Pinpoint the cell where the given text exists, returning its [X, Y] midpoint coordinate. 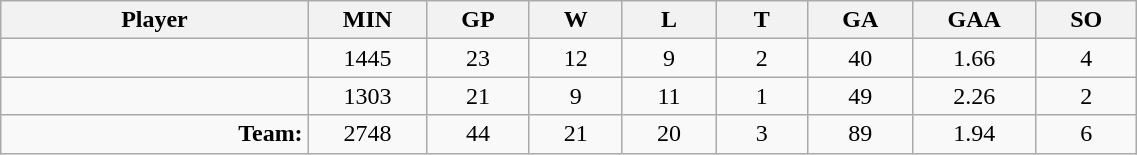
1.66 [974, 58]
6 [1086, 134]
1445 [368, 58]
L [668, 20]
44 [478, 134]
23 [478, 58]
Player [154, 20]
1303 [368, 96]
GP [478, 20]
11 [668, 96]
20 [668, 134]
1 [762, 96]
GAA [974, 20]
2748 [368, 134]
Team: [154, 134]
MIN [368, 20]
89 [860, 134]
2.26 [974, 96]
T [762, 20]
W [576, 20]
SO [1086, 20]
3 [762, 134]
40 [860, 58]
GA [860, 20]
4 [1086, 58]
12 [576, 58]
1.94 [974, 134]
49 [860, 96]
